Determine the (X, Y) coordinate at the center of the cell enclosing the given text.  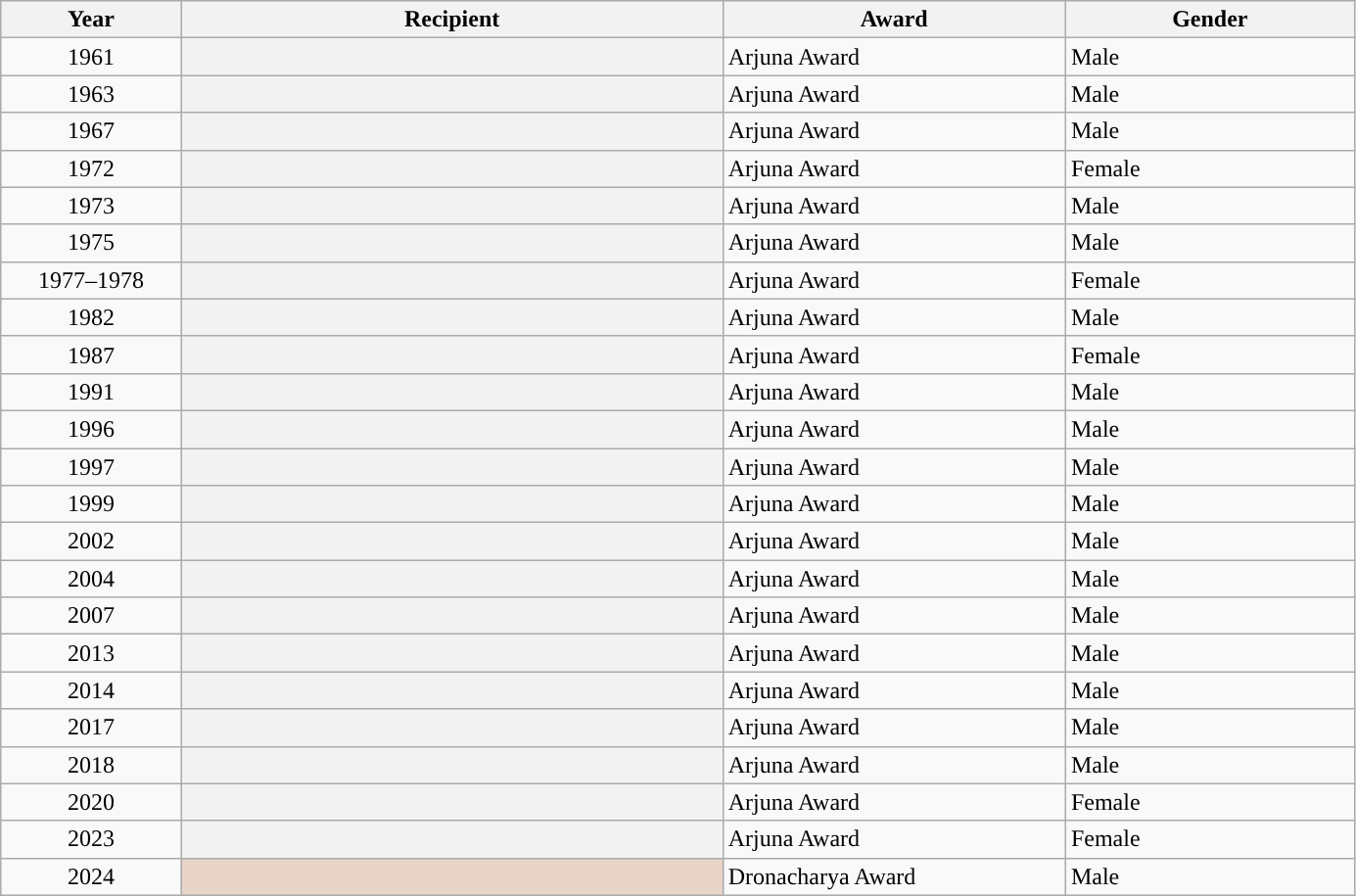
2023 (91, 839)
2017 (91, 728)
1999 (91, 504)
2014 (91, 690)
1991 (91, 392)
1996 (91, 429)
2002 (91, 542)
Dronacharya Award (894, 876)
2013 (91, 653)
1982 (91, 317)
1967 (91, 131)
1972 (91, 168)
1977–1978 (91, 280)
1973 (91, 206)
Recipient (452, 20)
2024 (91, 876)
2004 (91, 579)
1961 (91, 57)
1997 (91, 467)
Gender (1210, 20)
1963 (91, 94)
Award (894, 20)
Year (91, 20)
2020 (91, 802)
1987 (91, 354)
2018 (91, 765)
1975 (91, 243)
2007 (91, 616)
